Detect which cell encompasses the target text, then output its [x, y] center coordinate. 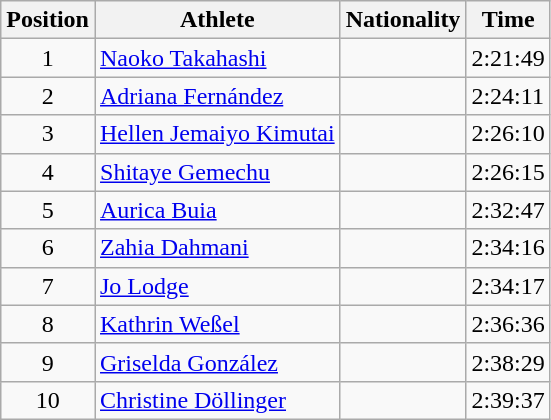
Zahia Dahmani [217, 248]
1 [48, 58]
10 [48, 400]
2:32:47 [508, 210]
2:24:11 [508, 96]
Shitaye Gemechu [217, 172]
4 [48, 172]
5 [48, 210]
2:21:49 [508, 58]
2:36:36 [508, 324]
2 [48, 96]
Aurica Buia [217, 210]
Naoko Takahashi [217, 58]
Position [48, 20]
2:39:37 [508, 400]
Adriana Fernández [217, 96]
3 [48, 134]
2:26:15 [508, 172]
8 [48, 324]
2:38:29 [508, 362]
7 [48, 286]
9 [48, 362]
Jo Lodge [217, 286]
6 [48, 248]
Griselda González [217, 362]
Kathrin Weßel [217, 324]
Nationality [403, 20]
Hellen Jemaiyo Kimutai [217, 134]
2:26:10 [508, 134]
2:34:17 [508, 286]
2:34:16 [508, 248]
Athlete [217, 20]
Time [508, 20]
Christine Döllinger [217, 400]
